Locate the cell with the specified text and output its [X, Y] center coordinate. 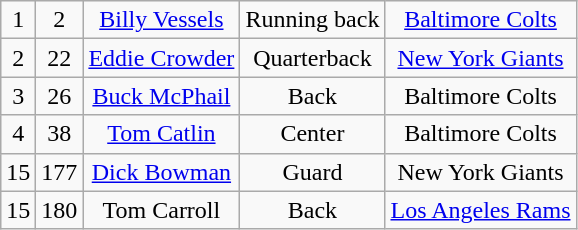
Quarterback [312, 58]
Tom Carroll [162, 210]
Running back [312, 20]
4 [18, 134]
177 [60, 172]
Guard [312, 172]
Buck McPhail [162, 96]
38 [60, 134]
26 [60, 96]
Center [312, 134]
3 [18, 96]
Dick Bowman [162, 172]
Tom Catlin [162, 134]
180 [60, 210]
22 [60, 58]
Los Angeles Rams [480, 210]
Billy Vessels [162, 20]
1 [18, 20]
Eddie Crowder [162, 58]
